Locate the cell with the specified text and output its (x, y) center coordinate. 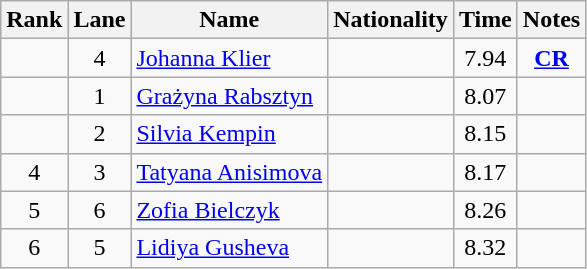
1 (100, 96)
Nationality (391, 20)
Lane (100, 20)
Grażyna Rabsztyn (230, 96)
3 (100, 172)
8.26 (485, 210)
8.07 (485, 96)
Silvia Kempin (230, 134)
8.15 (485, 134)
CR (551, 58)
8.17 (485, 172)
2 (100, 134)
Zofia Bielczyk (230, 210)
Johanna Klier (230, 58)
Rank (34, 20)
Name (230, 20)
Time (485, 20)
Lidiya Gusheva (230, 248)
Tatyana Anisimova (230, 172)
8.32 (485, 248)
7.94 (485, 58)
Notes (551, 20)
